Extract the [x, y] coordinate from the center of the cell holding the provided text.  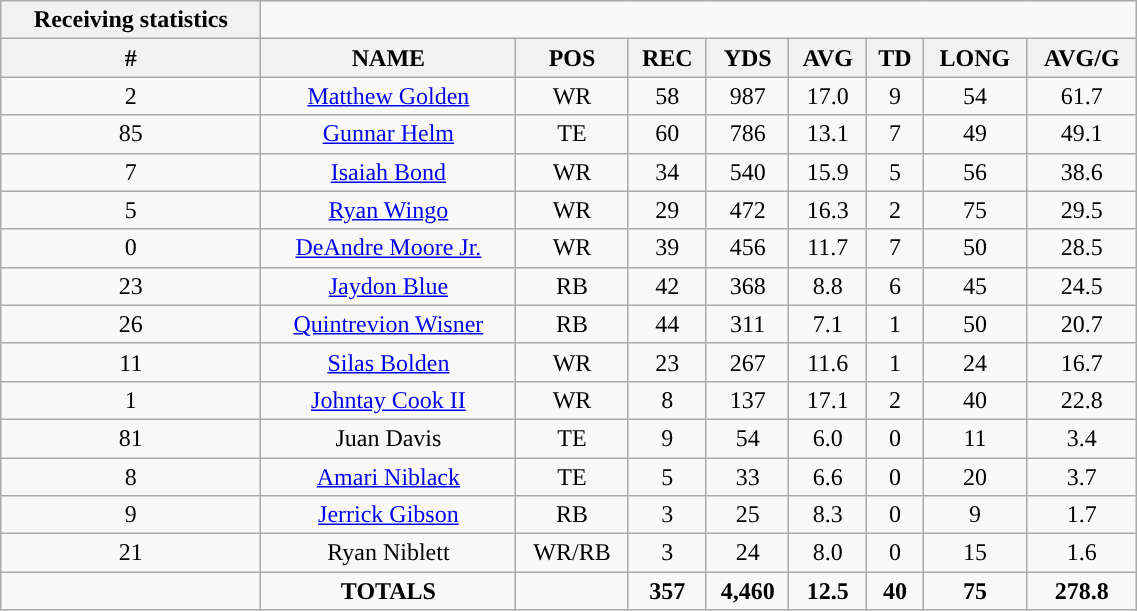
1.7 [1082, 515]
34 [667, 172]
21 [131, 553]
987 [748, 96]
DeAndre Moore Jr. [388, 248]
4,460 [748, 591]
25 [748, 515]
278.8 [1082, 591]
58 [667, 96]
28.5 [1082, 248]
60 [667, 134]
AVG [828, 58]
472 [748, 210]
13.1 [828, 134]
LONG [975, 58]
6.0 [828, 438]
AVG/G [1082, 58]
Juan Davis [388, 438]
368 [748, 286]
29.5 [1082, 210]
17.1 [828, 400]
8.8 [828, 286]
26 [131, 324]
7.1 [828, 324]
311 [748, 324]
49 [975, 134]
WR/RB [572, 553]
3.4 [1082, 438]
33 [748, 477]
16.7 [1082, 362]
85 [131, 134]
8.0 [828, 553]
REC [667, 58]
Ryan Wingo [388, 210]
8.3 [828, 515]
357 [667, 591]
12.5 [828, 591]
17.0 [828, 96]
TOTALS [388, 591]
11.6 [828, 362]
20 [975, 477]
Receiving statistics [131, 20]
Amari Niblack [388, 477]
45 [975, 286]
POS [572, 58]
TD [895, 58]
Ryan Niblett [388, 553]
20.7 [1082, 324]
6.6 [828, 477]
Jaydon Blue [388, 286]
61.7 [1082, 96]
Quintrevion Wisner [388, 324]
NAME [388, 58]
Gunnar Helm [388, 134]
15 [975, 553]
Silas Bolden [388, 362]
267 [748, 362]
3.7 [1082, 477]
Jerrick Gibson [388, 515]
137 [748, 400]
42 [667, 286]
15.9 [828, 172]
24.5 [1082, 286]
786 [748, 134]
Johntay Cook II [388, 400]
38.6 [1082, 172]
Isaiah Bond [388, 172]
11.7 [828, 248]
44 [667, 324]
YDS [748, 58]
29 [667, 210]
540 [748, 172]
81 [131, 438]
49.1 [1082, 134]
56 [975, 172]
22.8 [1082, 400]
16.3 [828, 210]
1.6 [1082, 553]
# [131, 58]
456 [748, 248]
Matthew Golden [388, 96]
6 [895, 286]
39 [667, 248]
